Return (X, Y) of the center of cell containing provided text 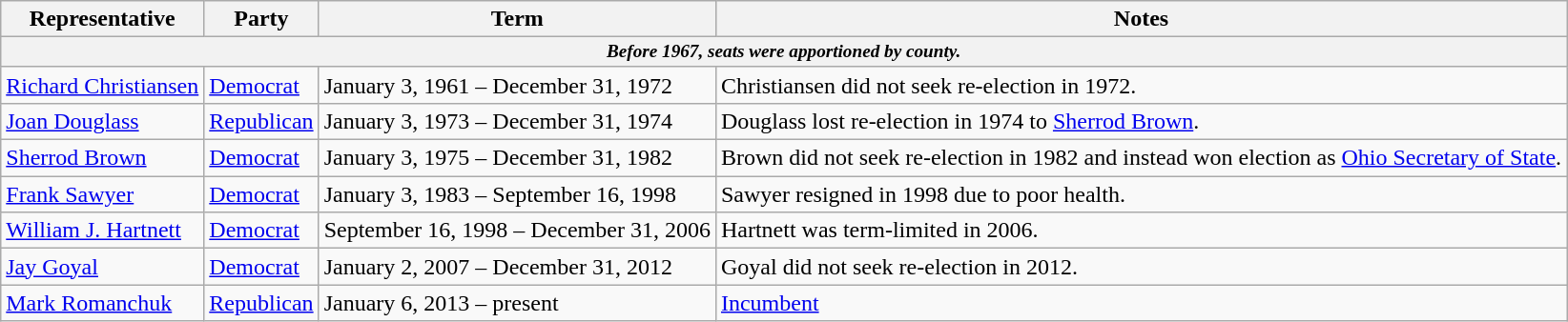
Sawyer resigned in 1998 due to poor health. (1141, 194)
Before 1967, seats were apportioned by county. (784, 52)
January 6, 2013 – present (517, 303)
Term (517, 19)
Representative (103, 19)
William J. Hartnett (103, 231)
Douglass lost re-election in 1974 to Sherrod Brown. (1141, 122)
Frank Sawyer (103, 194)
January 3, 1973 – December 31, 1974 (517, 122)
Hartnett was term-limited in 2006. (1141, 231)
Mark Romanchuk (103, 303)
Christiansen did not seek re-election in 1972. (1141, 85)
Incumbent (1141, 303)
Richard Christiansen (103, 85)
January 3, 1961 – December 31, 1972 (517, 85)
Party (261, 19)
January 3, 1983 – September 16, 1998 (517, 194)
January 3, 1975 – December 31, 1982 (517, 158)
Jay Goyal (103, 267)
Sherrod Brown (103, 158)
Brown did not seek re-election in 1982 and instead won election as Ohio Secretary of State. (1141, 158)
Goyal did not seek re-election in 2012. (1141, 267)
September 16, 1998 – December 31, 2006 (517, 231)
January 2, 2007 – December 31, 2012 (517, 267)
Notes (1141, 19)
Joan Douglass (103, 122)
